Find where the given text appears and provide that cell's center as (X, Y) coordinate. 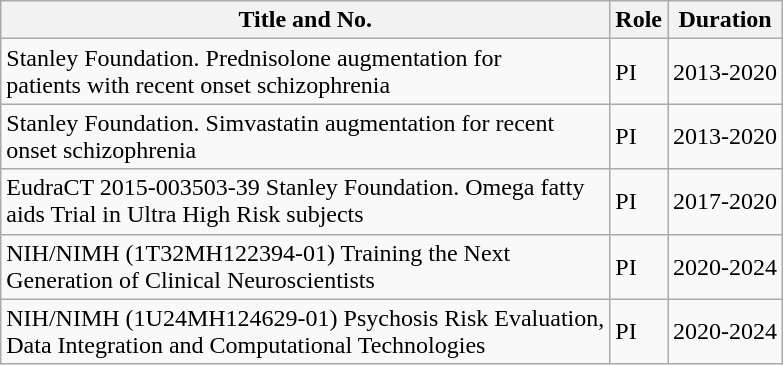
Stanley Foundation. Prednisolone augmentation forpatients with recent onset schizophrenia (306, 72)
Role (639, 20)
Title and No. (306, 20)
EudraCT 2015-003503-39 Stanley Foundation. Omega fattyaids Trial in Ultra High Risk subjects (306, 202)
Stanley Foundation. Simvastatin augmentation for recentonset schizophrenia (306, 136)
Duration (726, 20)
2017-2020 (726, 202)
NIH/NIMH (1U24MH124629-01) Psychosis Risk Evaluation,Data Integration and Computational Technologies (306, 332)
NIH/NIMH (1T32MH122394-01) Training the NextGeneration of Clinical Neuroscientists (306, 266)
